Provide the (X, Y) coordinate of the cell's center where the given text is located.  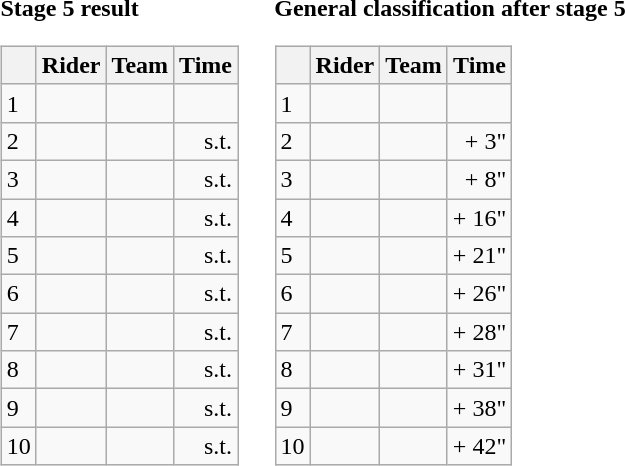
+ 16" (479, 217)
+ 8" (479, 179)
+ 28" (479, 332)
+ 26" (479, 294)
+ 3" (479, 141)
+ 31" (479, 370)
+ 21" (479, 256)
+ 42" (479, 446)
+ 38" (479, 408)
